Return (X, Y) of the center of cell containing provided text 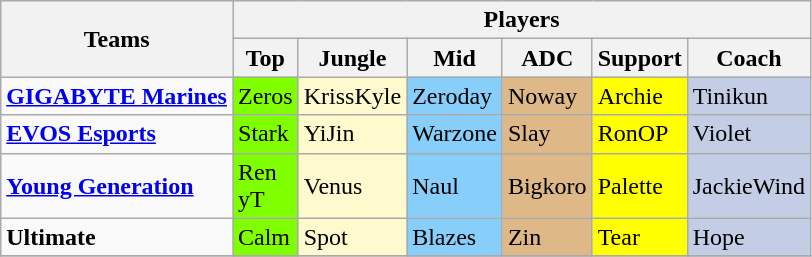
Zeroday (455, 96)
Archie (640, 96)
JackieWind (748, 186)
EVOS Esports (117, 134)
ADC (547, 58)
KrissKyle (352, 96)
Naul (455, 186)
Violet (748, 134)
Hope (748, 237)
Top (265, 58)
Jungle (352, 58)
Warzone (455, 134)
RonOP (640, 134)
Support (640, 58)
Zin (547, 237)
Spot (352, 237)
Mid (455, 58)
Stark (265, 134)
Calm (265, 237)
Young Generation (117, 186)
Venus (352, 186)
Ultimate (117, 237)
GIGABYTE Marines (117, 96)
Palette (640, 186)
Teams (117, 39)
Bigkoro (547, 186)
Tinikun (748, 96)
Noway (547, 96)
Tear (640, 237)
Ren yT (265, 186)
YiJin (352, 134)
Coach (748, 58)
Players (521, 20)
Slay (547, 134)
Blazes (455, 237)
Zeros (265, 96)
